Output the [x, y] coordinate of the center of the cell containing the given text.  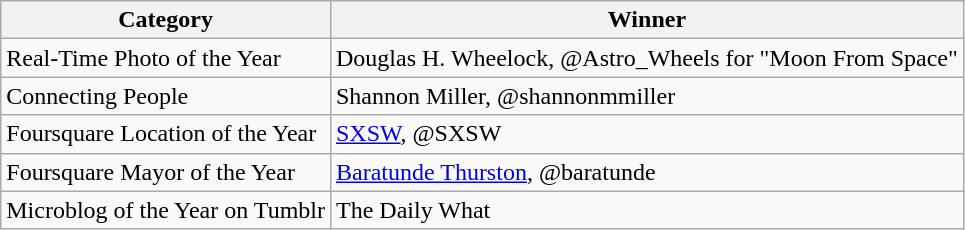
Real-Time Photo of the Year [166, 58]
SXSW, @SXSW [646, 134]
The Daily What [646, 210]
Douglas H. Wheelock, @Astro_Wheels for "Moon From Space" [646, 58]
Winner [646, 20]
Foursquare Location of the Year [166, 134]
Category [166, 20]
Connecting People [166, 96]
Microblog of the Year on Tumblr [166, 210]
Foursquare Mayor of the Year [166, 172]
Shannon Miller, @shannonmmiller [646, 96]
Baratunde Thurston, @baratunde [646, 172]
